Output the [X, Y] coordinate of the center of the cell containing the given text.  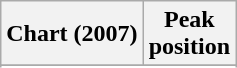
Chart (2007) [72, 34]
Peakposition [189, 34]
